Capture the cell that displays the provided text and extract its [X, Y] central coordinate. 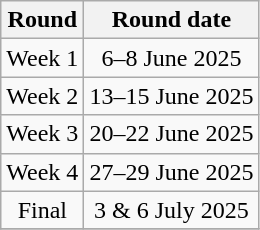
20–22 June 2025 [172, 134]
Week 3 [42, 134]
Round date [172, 20]
Round [42, 20]
Final [42, 210]
Week 4 [42, 172]
27–29 June 2025 [172, 172]
Week 1 [42, 58]
6–8 June 2025 [172, 58]
3 & 6 July 2025 [172, 210]
13–15 June 2025 [172, 96]
Week 2 [42, 96]
